Find where the given text appears and provide that cell's center as [X, Y] coordinate. 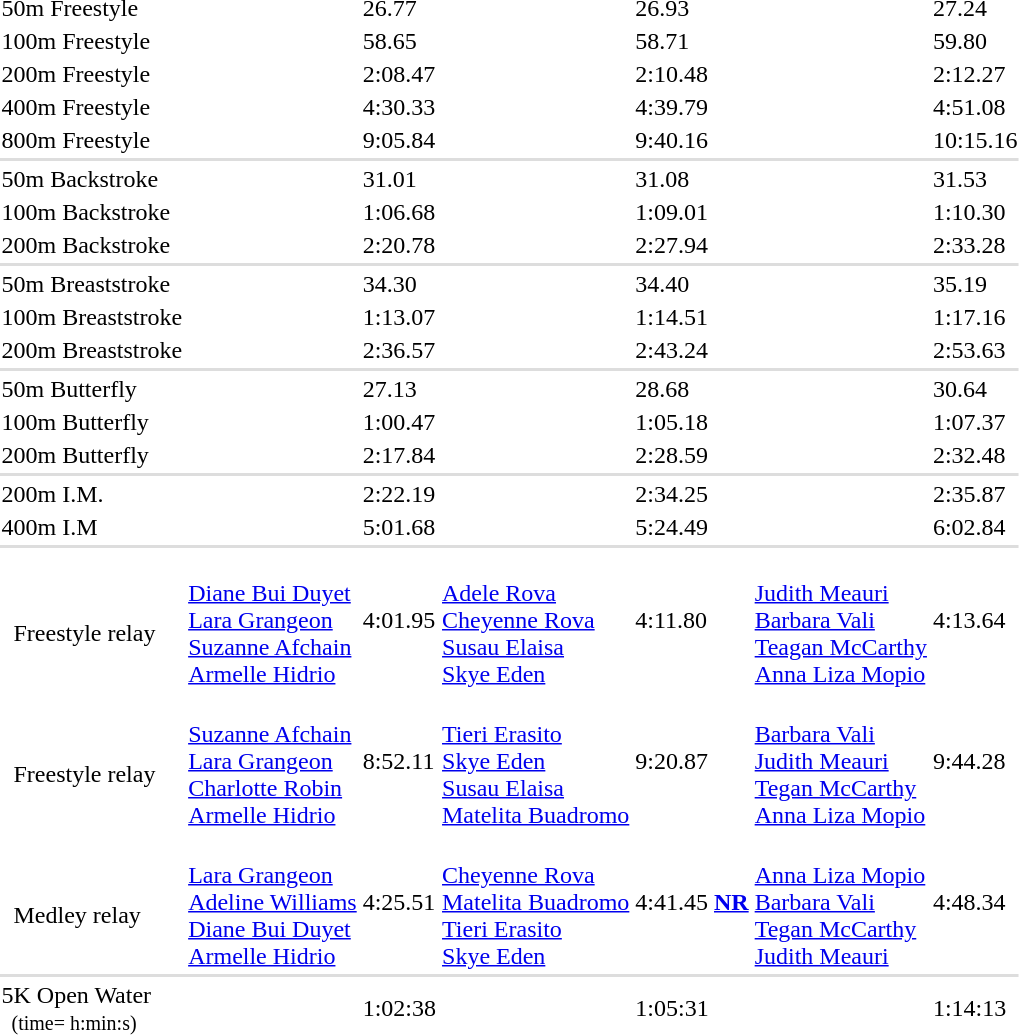
200m Backstroke [92, 245]
1:10.30 [975, 212]
2:08.47 [399, 74]
100m Butterfly [92, 422]
34.40 [692, 284]
2:53.63 [975, 350]
35.19 [975, 284]
Suzanne AfchainLara GrangeonCharlotte RobinArmelle Hidrio [273, 761]
400m Freestyle [92, 107]
30.64 [975, 389]
9:05.84 [399, 140]
2:20.78 [399, 245]
2:34.25 [692, 494]
200m Butterfly [92, 455]
2:32.48 [975, 455]
2:33.28 [975, 245]
2:17.84 [399, 455]
9:20.87 [692, 761]
1:13.07 [399, 317]
100m Breaststroke [92, 317]
4:39.79 [692, 107]
4:25.51 [399, 902]
1:05.18 [692, 422]
59.80 [975, 41]
Adele RovaCheyenne RovaSusau ElaisaSkye Eden [536, 620]
1:06.68 [399, 212]
2:36.57 [399, 350]
10:15.16 [975, 140]
58.71 [692, 41]
4:11.80 [692, 620]
2:35.87 [975, 494]
2:10.48 [692, 74]
31.08 [692, 179]
4:13.64 [975, 620]
5:24.49 [692, 527]
58.65 [399, 41]
2:22.19 [399, 494]
2:43.24 [692, 350]
6:02.84 [975, 527]
Barbara ValiJudith MeauriTegan McCarthyAnna Liza Mopio [840, 761]
8:52.11 [399, 761]
5:01.68 [399, 527]
50m Butterfly [92, 389]
4:30.33 [399, 107]
1:07.37 [975, 422]
4:51.08 [975, 107]
1:09.01 [692, 212]
1:14.51 [692, 317]
200m Freestyle [92, 74]
800m Freestyle [92, 140]
4:48.34 [975, 902]
Lara GrangeonAdeline WilliamsDiane Bui DuyetArmelle Hidrio [273, 902]
4:41.45 NR [692, 902]
9:44.28 [975, 761]
27.13 [399, 389]
200m Breaststroke [92, 350]
Anna Liza MopioBarbara ValiTegan McCarthyJudith Meauri [840, 902]
2:12.27 [975, 74]
50m Backstroke [92, 179]
31.01 [399, 179]
28.68 [692, 389]
31.53 [975, 179]
2:27.94 [692, 245]
100m Backstroke [92, 212]
Cheyenne RovaMatelita BuadromoTieri ErasitoSkye Eden [536, 902]
Judith MeauriBarbara ValiTeagan McCarthyAnna Liza Mopio [840, 620]
Tieri ErasitoSkye EdenSusau ElaisaMatelita Buadromo [536, 761]
1:17.16 [975, 317]
4:01.95 [399, 620]
1:00.47 [399, 422]
100m Freestyle [92, 41]
50m Breaststroke [92, 284]
9:40.16 [692, 140]
34.30 [399, 284]
200m I.M. [92, 494]
Diane Bui DuyetLara GrangeonSuzanne AfchainArmelle Hidrio [273, 620]
400m I.M [92, 527]
Medley relay [92, 902]
2:28.59 [692, 455]
